For the text-containing cell, return its midpoint in [x, y] coordinate format. 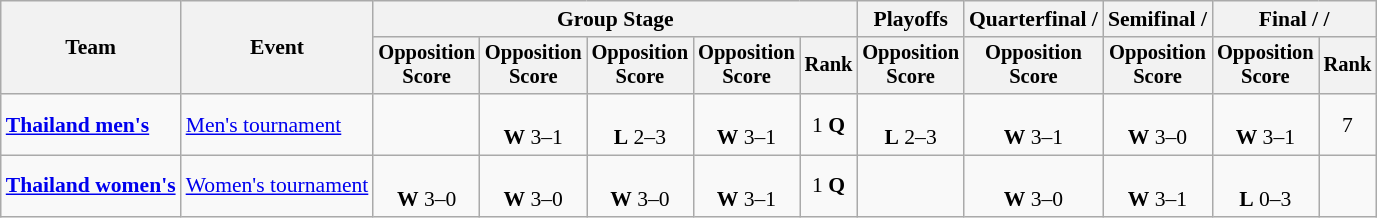
Quarterfinal / [1034, 19]
Women's tournament [278, 186]
L 0–3 [1266, 186]
7 [1348, 124]
Event [278, 48]
Thailand men's [91, 124]
Thailand women's [91, 186]
Team [91, 48]
Final / / [1294, 19]
Group Stage [615, 19]
Playoffs [910, 19]
Men's tournament [278, 124]
Semifinal / [1158, 19]
